Output the [x, y] coordinate of the center of the cell containing the given text.  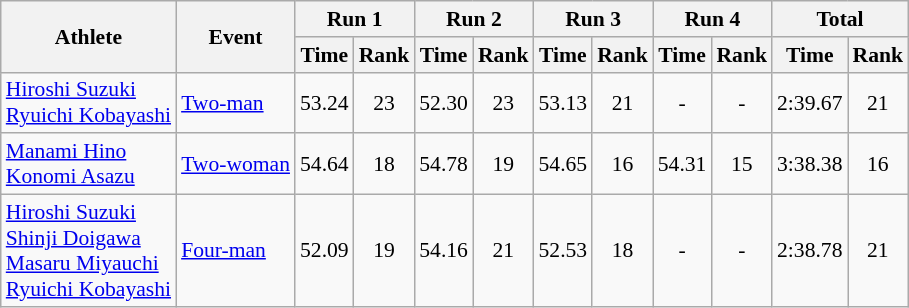
2:39.67 [810, 102]
Event [236, 36]
53.24 [324, 102]
Run 1 [354, 19]
Run 4 [712, 19]
2:38.78 [810, 251]
Athlete [88, 36]
Hiroshi SuzukiShinji DoigawaMasaru Miyauchi Ryuichi Kobayashi [88, 251]
15 [742, 164]
52.09 [324, 251]
3:38.38 [810, 164]
54.16 [444, 251]
52.30 [444, 102]
Two-woman [236, 164]
Hiroshi SuzukiRyuichi Kobayashi [88, 102]
52.53 [564, 251]
53.13 [564, 102]
Run 3 [594, 19]
54.64 [324, 164]
Manami HinoKonomi Asazu [88, 164]
54.65 [564, 164]
54.78 [444, 164]
Four-man [236, 251]
Run 2 [474, 19]
Two-man [236, 102]
Total [840, 19]
54.31 [682, 164]
